Extract the (X, Y) coordinate from the center of the cell holding the provided text.  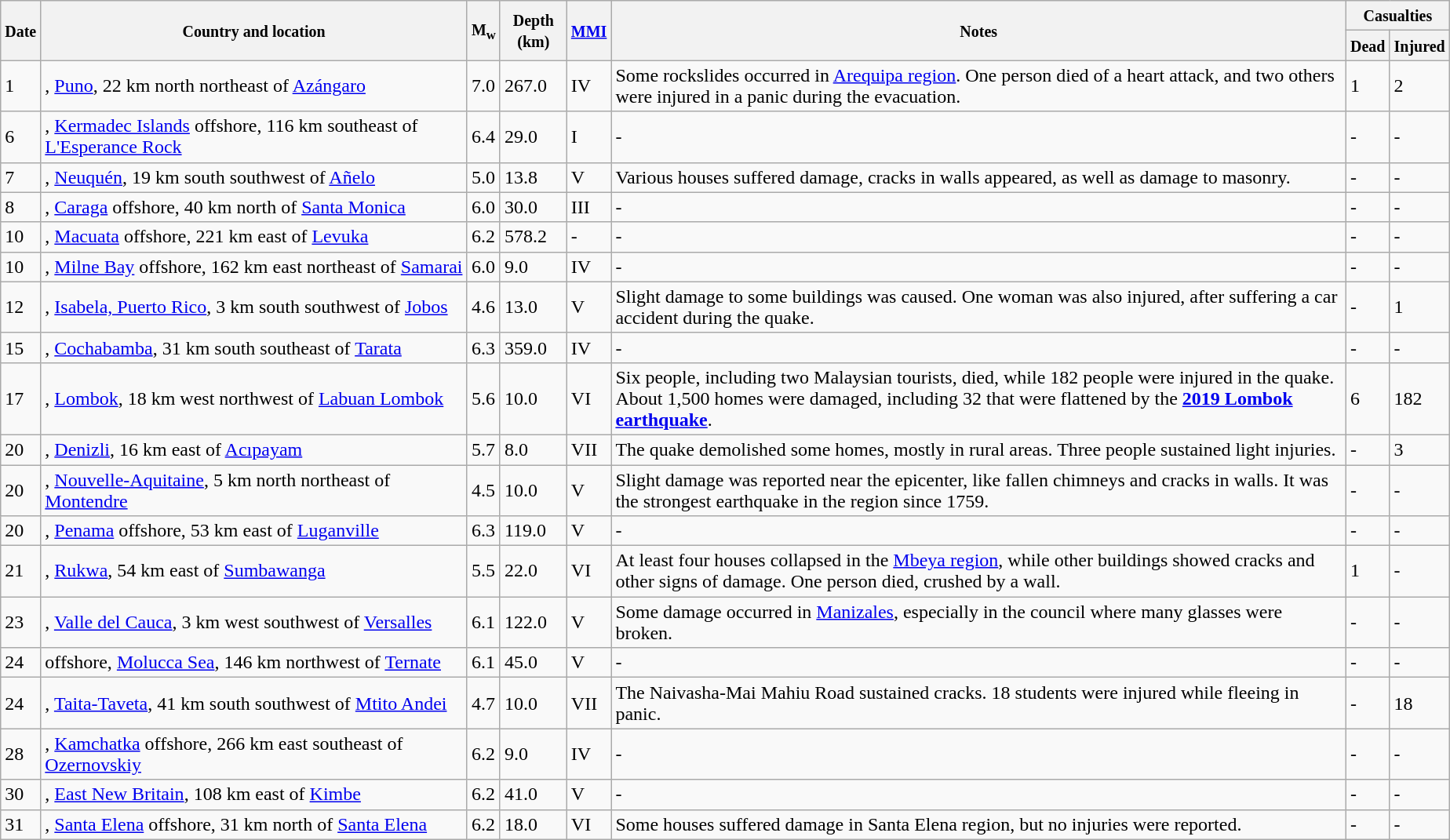
28 (20, 755)
8 (20, 207)
Notes (979, 31)
3 (1419, 449)
, Isabela, Puerto Rico, 3 km south southwest of Jobos (254, 307)
Mw (483, 31)
, Santa Elena offshore, 31 km north of Santa Elena (254, 824)
21 (20, 571)
The quake demolished some homes, mostly in rural areas. Three people sustained light injuries. (979, 449)
, East New Britain, 108 km east of Kimbe (254, 795)
45.0 (534, 663)
, Cochabamba, 31 km south southeast of Tarata (254, 347)
578.2 (534, 237)
, Kermadec Islands offshore, 116 km southeast of L'Esperance Rock (254, 136)
12 (20, 307)
, Rukwa, 54 km east of Sumbawanga (254, 571)
, Kamchatka offshore, 266 km east southeast of Ozernovskiy (254, 755)
182 (1419, 398)
359.0 (534, 347)
7 (20, 177)
4.5 (483, 489)
7.0 (483, 86)
13.8 (534, 177)
Dead (1368, 45)
30 (20, 795)
offshore, Molucca Sea, 146 km northwest of Ternate (254, 663)
6.4 (483, 136)
5.5 (483, 571)
, Caraga offshore, 40 km north of Santa Monica (254, 207)
8.0 (534, 449)
Date (20, 31)
Various houses suffered damage, cracks in walls appeared, as well as damage to masonry. (979, 177)
Slight damage to some buildings was caused. One woman was also injured, after suffering a car accident during the quake. (979, 307)
, Puno, 22 km north northeast of Azángaro (254, 86)
Country and location (254, 31)
, Neuquén, 19 km south southwest of Añelo (254, 177)
MMI (588, 31)
, Denizli, 16 km east of Acıpayam (254, 449)
267.0 (534, 86)
18 (1419, 703)
31 (20, 824)
23 (20, 623)
, Milne Bay offshore, 162 km east northeast of Samarai (254, 267)
The Naivasha-Mai Mahiu Road sustained cracks. 18 students were injured while fleeing in panic. (979, 703)
Some damage occurred in Manizales, especially in the council where many glasses were broken. (979, 623)
, Taita-Taveta, 41 km south southwest of Mtito Andei (254, 703)
I (588, 136)
119.0 (534, 531)
Injured (1419, 45)
, Nouvelle-Aquitaine, 5 km north northeast of Montendre (254, 489)
18.0 (534, 824)
Casualties (1397, 16)
13.0 (534, 307)
Depth (km) (534, 31)
, Lombok, 18 km west northwest of Labuan Lombok (254, 398)
22.0 (534, 571)
Slight damage was reported near the epicenter, like fallen chimneys and cracks in walls. It was the strongest earthquake in the region since 1759. (979, 489)
5.7 (483, 449)
41.0 (534, 795)
30.0 (534, 207)
Some houses suffered damage in Santa Elena region, but no injuries were reported. (979, 824)
4.7 (483, 703)
29.0 (534, 136)
5.6 (483, 398)
15 (20, 347)
122.0 (534, 623)
5.0 (483, 177)
Some rockslides occurred in Arequipa region. One person died of a heart attack, and two others were injured in a panic during the evacuation. (979, 86)
III (588, 207)
2 (1419, 86)
4.6 (483, 307)
, Penama offshore, 53 km east of Luganville (254, 531)
, Macuata offshore, 221 km east of Levuka (254, 237)
, Valle del Cauca, 3 km west southwest of Versalles (254, 623)
17 (20, 398)
